Detect which cell encompasses the target text, then output its [x, y] center coordinate. 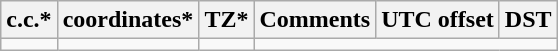
TZ* [226, 20]
coordinates* [128, 20]
DST [528, 20]
UTC offset [438, 20]
c.c.* [29, 20]
Comments [315, 20]
